Provide the [X, Y] coordinate of the cell's center where the given text is located.  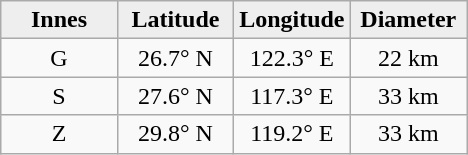
Diameter [408, 20]
119.2° E [292, 134]
Latitude [175, 20]
117.3° E [292, 96]
Innes [59, 20]
G [59, 58]
S [59, 96]
Longitude [292, 20]
26.7° N [175, 58]
Z [59, 134]
29.8° N [175, 134]
122.3° E [292, 58]
27.6° N [175, 96]
22 km [408, 58]
